Locate the cell with the specified text and output its (x, y) center coordinate. 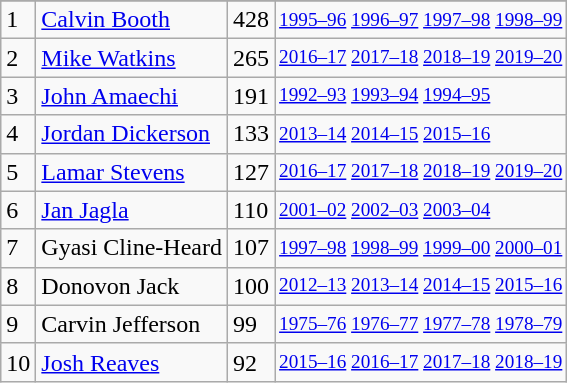
Lamar Stevens (132, 172)
9 (18, 324)
1997–98 1998–99 1999–00 2000–01 (421, 248)
John Amaechi (132, 96)
2001–02 2002–03 2003–04 (421, 210)
Carvin Jefferson (132, 324)
2013–14 2014–15 2015–16 (421, 134)
1 (18, 20)
Josh Reaves (132, 362)
8 (18, 286)
265 (250, 58)
Gyasi Cline-Heard (132, 248)
6 (18, 210)
Jordan Dickerson (132, 134)
Jan Jagla (132, 210)
1995–96 1996–97 1997–98 1998–99 (421, 20)
10 (18, 362)
2015–16 2016–17 2017–18 2018–19 (421, 362)
1992–93 1993–94 1994–95 (421, 96)
4 (18, 134)
Donovon Jack (132, 286)
2 (18, 58)
100 (250, 286)
3 (18, 96)
428 (250, 20)
92 (250, 362)
99 (250, 324)
7 (18, 248)
133 (250, 134)
Calvin Booth (132, 20)
127 (250, 172)
191 (250, 96)
107 (250, 248)
5 (18, 172)
1975–76 1976–77 1977–78 1978–79 (421, 324)
Mike Watkins (132, 58)
110 (250, 210)
2012–13 2013–14 2014–15 2015–16 (421, 286)
